Return the (x, y) coordinate for the center point of the cell that contains the specified text.  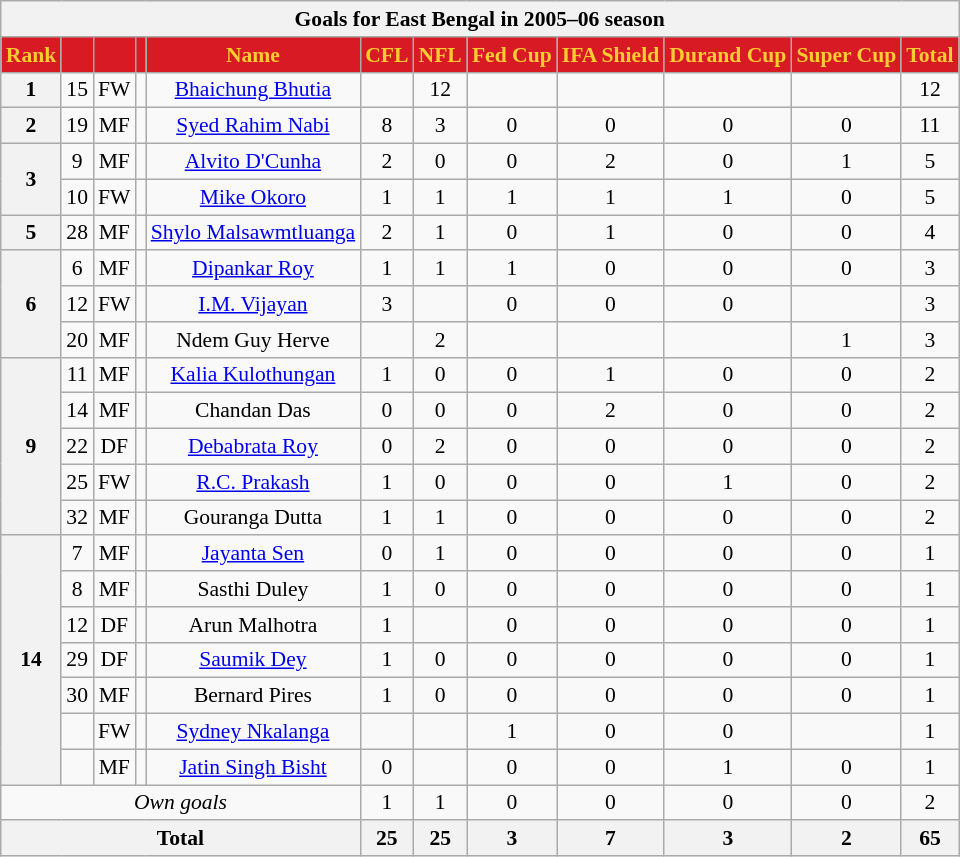
Debabrata Roy (254, 447)
15 (77, 90)
Shylo Malsawmtluanga (254, 233)
28 (77, 233)
CFL (386, 55)
I.M. Vijayan (254, 304)
Fed Cup (512, 55)
Gouranga Dutta (254, 518)
Kalia Kulothungan (254, 375)
Chandan Das (254, 411)
65 (930, 839)
Ndem Guy Herve (254, 340)
Own goals (180, 803)
30 (77, 696)
20 (77, 340)
Mike Okoro (254, 197)
Bhaichung Bhutia (254, 90)
Alvito D'Cunha (254, 162)
Goals for East Bengal in 2005–06 season (480, 19)
Name (254, 55)
4 (930, 233)
19 (77, 126)
Saumik Dey (254, 660)
22 (77, 447)
Sasthi Duley (254, 589)
Jayanta Sen (254, 554)
Dipankar Roy (254, 269)
Syed Rahim Nabi (254, 126)
R.C. Prakash (254, 482)
10 (77, 197)
Arun Malhotra (254, 625)
Durand Cup (728, 55)
IFA Shield (611, 55)
Rank (32, 55)
Super Cup (846, 55)
Jatin Singh Bisht (254, 767)
NFL (440, 55)
Sydney Nkalanga (254, 732)
32 (77, 518)
29 (77, 660)
Bernard Pires (254, 696)
